Return [x, y] of the center of cell containing provided text 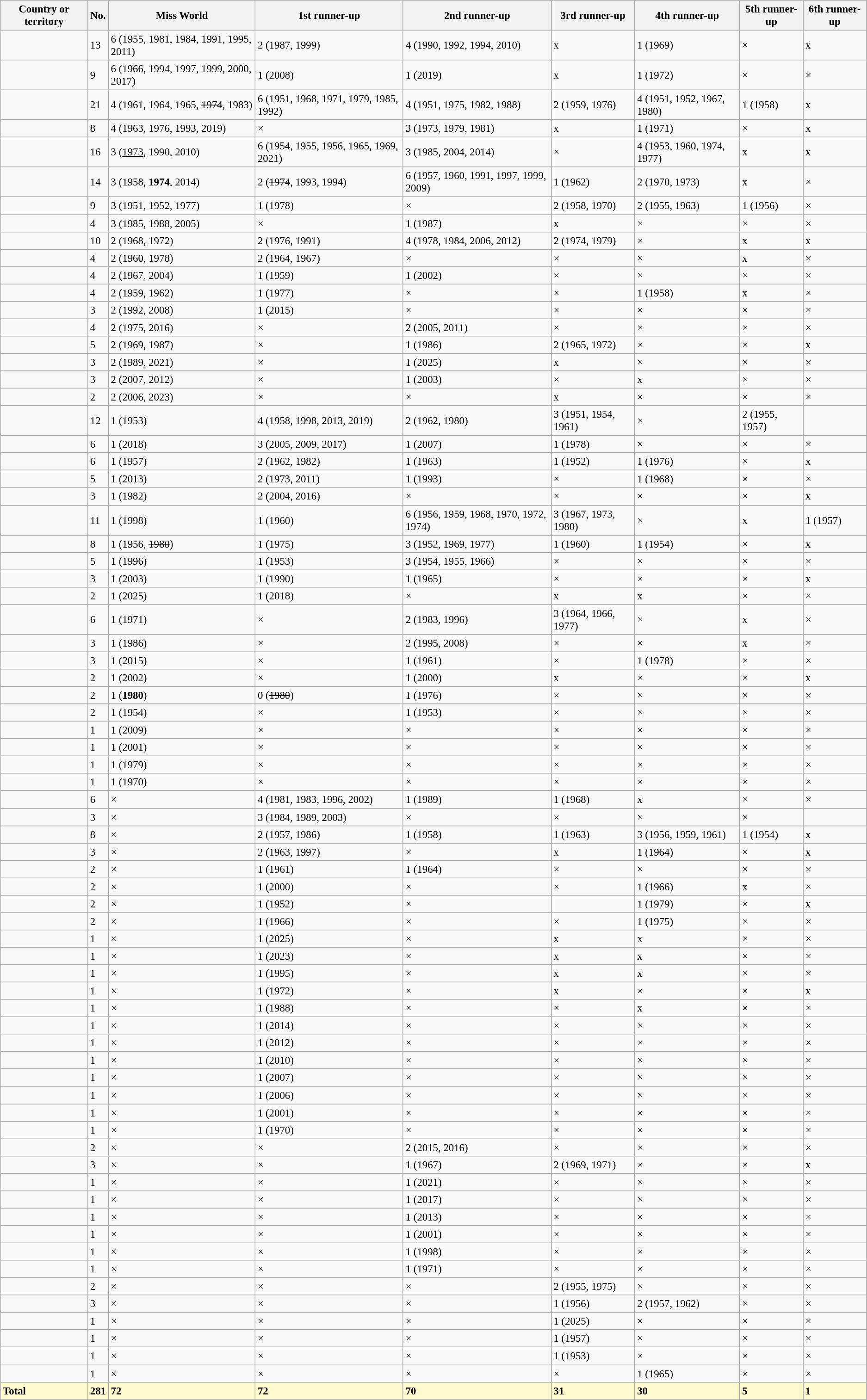
1 (2006) [329, 1095]
3 (1952, 1969, 1977) [477, 544]
2 (1974, 1979) [593, 241]
1 (2009) [181, 730]
2 (2007, 2012) [181, 380]
6 (1956, 1959, 1968, 1970, 1972, 1974) [477, 520]
4 (1981, 1983, 1996, 2002) [329, 800]
2 (1965, 1972) [593, 345]
2 (1963, 1997) [329, 852]
2 (1969, 1987) [181, 345]
2 (1989, 2021) [181, 362]
6 (1951, 1968, 1971, 1979, 1985, 1992) [329, 105]
6 (1954, 1955, 1956, 1965, 1969, 2021) [329, 153]
1 (2012) [329, 1043]
2 (1975, 2016) [181, 327]
3 (2005, 2009, 2017) [329, 444]
1 (1982) [181, 497]
2 (1955, 1963) [687, 206]
1st runner-up [329, 16]
1 (2017) [477, 1200]
2 (1968, 1972) [181, 241]
4 (1958, 1998, 2013, 2019) [329, 421]
4 (1978, 1984, 2006, 2012) [477, 241]
1 (2021) [477, 1182]
2 (1955, 1975) [593, 1287]
3 (1984, 1989, 2003) [329, 817]
3 (1973, 1990, 2010) [181, 153]
2 (1995, 2008) [477, 643]
3 (1958, 1974, 2014) [181, 182]
4 (1963, 1976, 1993, 2019) [181, 129]
1 (1987) [477, 223]
3 (1951, 1954, 1961) [593, 421]
2 (2006, 2023) [181, 397]
1 (1990) [329, 579]
1 (1962) [593, 182]
5th runner-up [772, 16]
1 (2014) [329, 1026]
1 (1988) [329, 1008]
1 (1995) [329, 974]
2 (1960, 1978) [181, 258]
2 (1970, 1973) [687, 182]
1 (1980) [181, 696]
3 (1985, 2004, 2014) [477, 153]
3 (1973, 1979, 1981) [477, 129]
6 (1955, 1981, 1984, 1991, 1995, 2011) [181, 45]
1 (2008) [329, 75]
3 (1967, 1973, 1980) [593, 520]
1 (2010) [329, 1061]
2 (1959, 1976) [593, 105]
3 (1954, 1955, 1966) [477, 561]
1 (1959) [329, 275]
1 (1969) [687, 45]
Total [44, 1391]
1 (1996) [181, 561]
12 [98, 421]
2 (1983, 1996) [477, 620]
2 (1976, 1991) [329, 241]
10 [98, 241]
1 (1956, 1980) [181, 544]
1 (1967) [477, 1165]
3 (1964, 1966, 1977) [593, 620]
2 (1967, 2004) [181, 275]
281 [98, 1391]
3 (1951, 1952, 1977) [181, 206]
2 (1957, 1962) [687, 1304]
3 (1985, 1988, 2005) [181, 223]
31 [593, 1391]
1 (2019) [477, 75]
1 (1989) [477, 800]
2 (1962, 1980) [477, 421]
2 (1962, 1982) [329, 462]
30 [687, 1391]
70 [477, 1391]
4 (1951, 1975, 1982, 1988) [477, 105]
3rd runner-up [593, 16]
2 (1959, 1962) [181, 293]
4th runner-up [687, 16]
4 (1990, 1992, 1994, 2010) [477, 45]
2 (1957, 1986) [329, 834]
2 (1987, 1999) [329, 45]
No. [98, 16]
11 [98, 520]
6th runner-up [835, 16]
1 (2023) [329, 956]
2 (1955, 1957) [772, 421]
2 (1969, 1971) [593, 1165]
6 (1966, 1994, 1997, 1999, 2000, 2017) [181, 75]
2 (2004, 2016) [329, 497]
2 (1973, 2011) [329, 479]
1 (1993) [477, 479]
Miss World [181, 16]
2 (1958, 1970) [593, 206]
3 (1956, 1959, 1961) [687, 834]
13 [98, 45]
6 (1957, 1960, 1991, 1997, 1999, 2009) [477, 182]
1 (1977) [329, 293]
2 (1964, 1967) [329, 258]
4 (1953, 1960, 1974, 1977) [687, 153]
21 [98, 105]
16 [98, 153]
2 (2005, 2011) [477, 327]
4 (1951, 1952, 1967, 1980) [687, 105]
2 (2015, 2016) [477, 1147]
2nd runner-up [477, 16]
Country or territory [44, 16]
2 (1992, 2008) [181, 310]
2 (1974, 1993, 1994) [329, 182]
4 (1961, 1964, 1965, 1974, 1983) [181, 105]
0 (1980) [329, 696]
14 [98, 182]
